Capture the cell that displays the provided text and extract its [x, y] central coordinate. 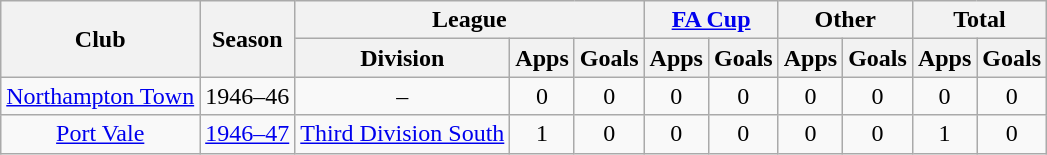
Division [402, 58]
Total [979, 20]
Other [845, 20]
Club [100, 39]
Northampton Town [100, 96]
1946–46 [248, 96]
League [470, 20]
FA Cup [711, 20]
Season [248, 39]
Third Division South [402, 134]
1946–47 [248, 134]
Port Vale [100, 134]
– [402, 96]
